From the cell containing the given text, extract its center point as [X, Y] coordinate. 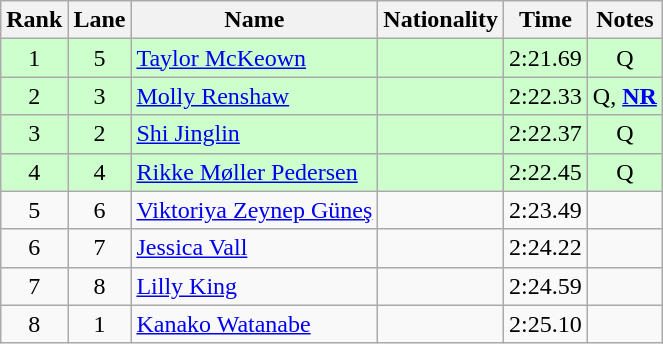
Lane [100, 20]
2:22.33 [546, 96]
2:21.69 [546, 58]
Viktoriya Zeynep Güneş [254, 210]
Molly Renshaw [254, 96]
2:25.10 [546, 324]
Kanako Watanabe [254, 324]
2:23.49 [546, 210]
Notes [624, 20]
Rank [34, 20]
Rikke Møller Pedersen [254, 172]
Q, NR [624, 96]
Nationality [441, 20]
Time [546, 20]
Jessica Vall [254, 248]
2:24.59 [546, 286]
Name [254, 20]
2:24.22 [546, 248]
Lilly King [254, 286]
2:22.45 [546, 172]
Taylor McKeown [254, 58]
2:22.37 [546, 134]
Shi Jinglin [254, 134]
